Provide the (x, y) coordinate of the cell's center where the given text is located.  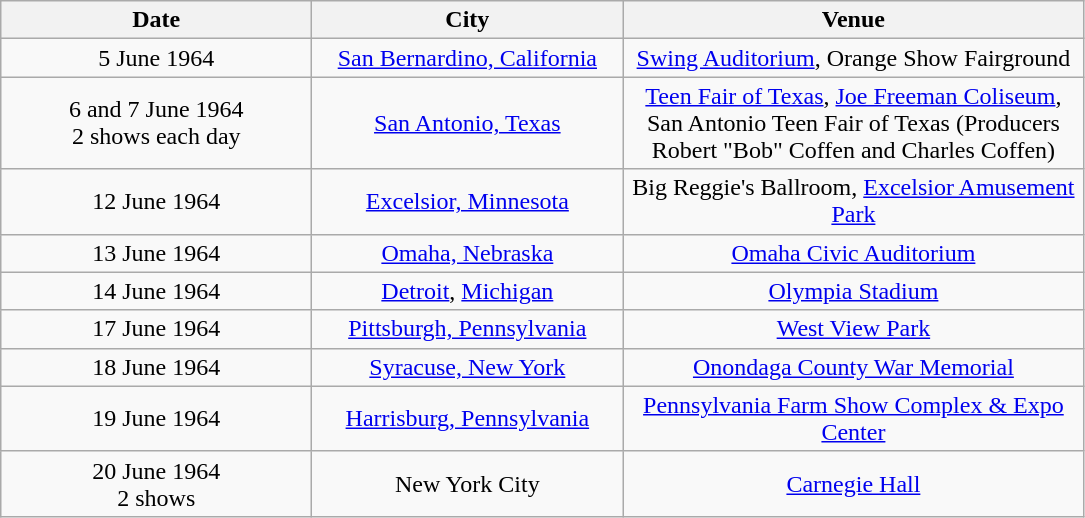
Detroit, Michigan (468, 291)
17 June 1964 (156, 329)
Date (156, 20)
San Antonio, Texas (468, 123)
19 June 1964 (156, 418)
5 June 1964 (156, 58)
6 and 7 June 19642 shows each day (156, 123)
Teen Fair of Texas, Joe Freeman Coliseum, San Antonio Teen Fair of Texas (Producers Robert "Bob" Coffen and Charles Coffen) (854, 123)
Swing Auditorium, Orange Show Fairground (854, 58)
Big Reggie's Ballroom, Excelsior Amusement Park (854, 202)
12 June 1964 (156, 202)
13 June 1964 (156, 253)
Venue (854, 20)
New York City (468, 484)
Pittsburgh, Pennsylvania (468, 329)
Excelsior, Minnesota (468, 202)
Omaha Civic Auditorium (854, 253)
West View Park (854, 329)
Olympia Stadium (854, 291)
Harrisburg, Pennsylvania (468, 418)
Carnegie Hall (854, 484)
San Bernardino, California (468, 58)
Onondaga County War Memorial (854, 367)
14 June 1964 (156, 291)
Omaha, Nebraska (468, 253)
Syracuse, New York (468, 367)
18 June 1964 (156, 367)
20 June 19642 shows (156, 484)
Pennsylvania Farm Show Complex & Expo Center (854, 418)
City (468, 20)
